From the cell containing the given text, extract its center point as (x, y) coordinate. 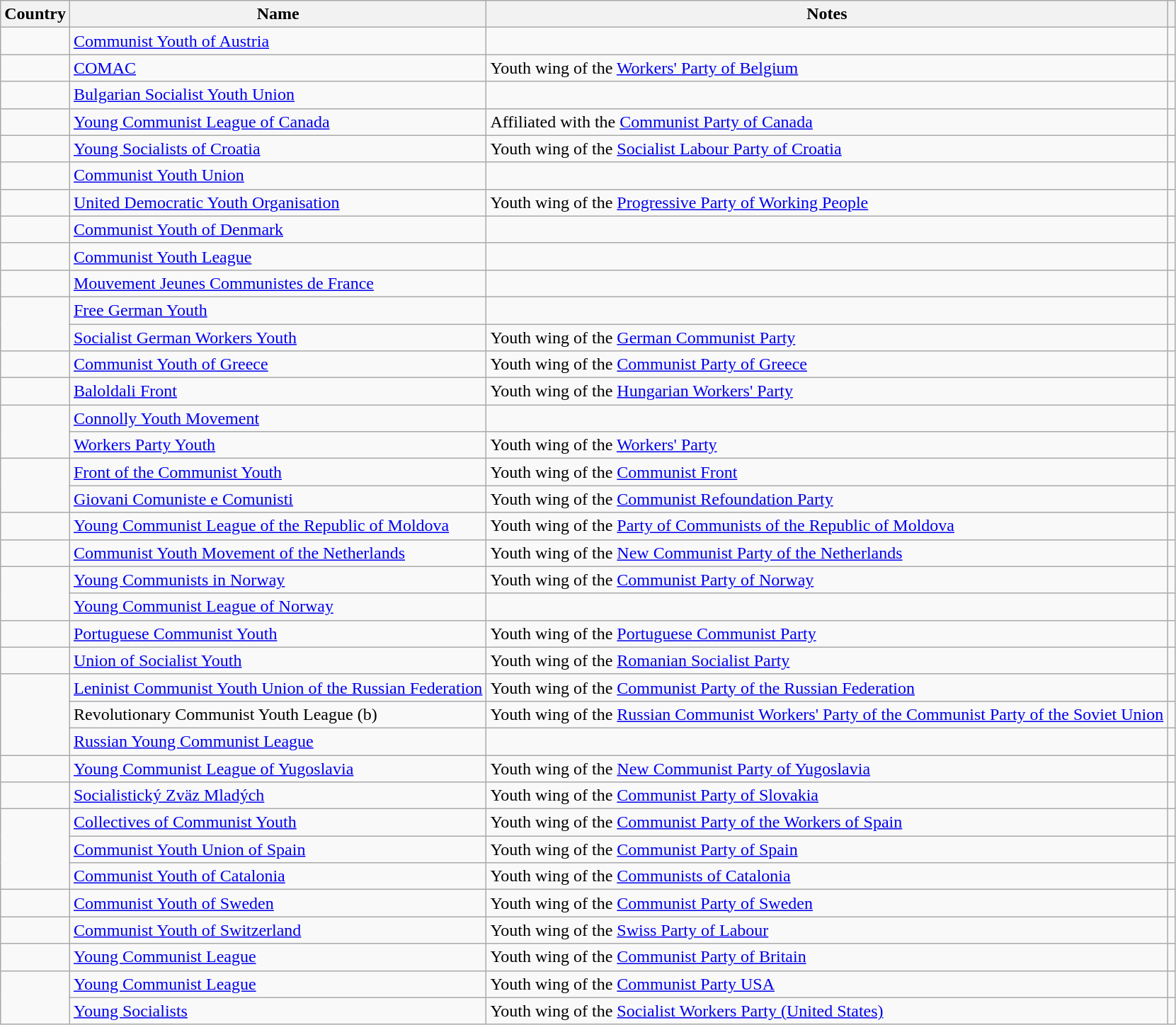
Socialist German Workers Youth (278, 338)
Connolly Youth Movement (278, 418)
Notes (827, 14)
Union of Socialist Youth (278, 660)
Youth wing of the Russian Communist Workers' Party of the Communist Party of the Soviet Union (827, 714)
Young Socialists of Croatia (278, 149)
Free German Youth (278, 310)
Youth wing of the Hungarian Workers' Party (827, 391)
Youth wing of the Communist Party of Britain (827, 957)
Youth wing of the Communist Party of the Russian Federation (827, 687)
Young Communist League of Canada (278, 122)
Youth wing of the Communist Refoundation Party (827, 499)
Youth wing of the German Communist Party (827, 338)
Communist Youth League (278, 256)
Youth wing of the Communist Party of Slovakia (827, 796)
Youth wing of the Communist Front (827, 472)
COMAC (278, 68)
Mouvement Jeunes Communistes de France (278, 283)
Youth wing of the Communist Party of Greece (827, 365)
Youth wing of the New Communist Party of Yugoslavia (827, 768)
Baloldali Front (278, 391)
Bulgarian Socialist Youth Union (278, 95)
Youth wing of the Romanian Socialist Party (827, 660)
Communist Youth of Austria (278, 41)
Young Communist League of Norway (278, 607)
Young Communist League of the Republic of Moldova (278, 526)
Youth wing of the Communist Party USA (827, 984)
Youth wing of the Communist Party of Sweden (827, 903)
Communist Youth of Denmark (278, 229)
Youth wing of the Communists of Catalonia (827, 876)
Youth wing of the Party of Communists of the Republic of Moldova (827, 526)
Youth wing of the Communist Party of the Workers of Spain (827, 823)
Affiliated with the Communist Party of Canada (827, 122)
Youth wing of the Communist Party of Spain (827, 849)
Communist Youth Union (278, 176)
Communist Youth Movement of the Netherlands (278, 553)
Youth wing of the Progressive Party of Working People (827, 202)
Young Communists in Norway (278, 580)
Youth wing of the Swiss Party of Labour (827, 930)
Youth wing of the Workers' Party (827, 445)
Collectives of Communist Youth (278, 823)
Youth wing of the Socialist Workers Party (United States) (827, 1011)
Workers Party Youth (278, 445)
Country (35, 14)
Youth wing of the Portuguese Communist Party (827, 634)
Communist Youth of Greece (278, 365)
Front of the Communist Youth (278, 472)
Young Socialists (278, 1011)
Communist Youth of Catalonia (278, 876)
Socialistický Zväz Mladých (278, 796)
Russian Young Communist League (278, 741)
Communist Youth of Sweden (278, 903)
Name (278, 14)
Communist Youth Union of Spain (278, 849)
Youth wing of the Communist Party of Norway (827, 580)
Communist Youth of Switzerland (278, 930)
Youth wing of the Workers' Party of Belgium (827, 68)
United Democratic Youth Organisation (278, 202)
Leninist Communist Youth Union of the Russian Federation (278, 687)
Young Communist League of Yugoslavia (278, 768)
Revolutionary Communist Youth League (b) (278, 714)
Youth wing of the New Communist Party of the Netherlands (827, 553)
Giovani Comuniste e Comunisti (278, 499)
Youth wing of the Socialist Labour Party of Croatia (827, 149)
Portuguese Communist Youth (278, 634)
